Detect which cell encompasses the target text, then output its (x, y) center coordinate. 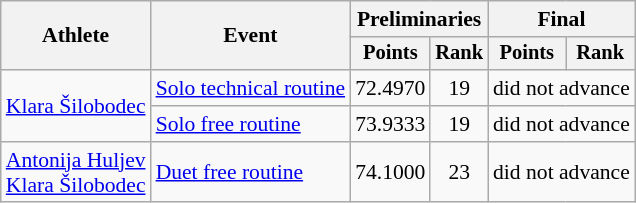
Solo technical routine (251, 88)
Preliminaries (419, 19)
Solo free routine (251, 124)
73.9333 (390, 124)
Antonija HuljevKlara Šilobodec (76, 172)
Duet free routine (251, 172)
72.4970 (390, 88)
23 (459, 172)
Event (251, 36)
Athlete (76, 36)
Final (562, 19)
74.1000 (390, 172)
Klara Šilobodec (76, 106)
